Return the (x, y) coordinate for the center point of the cell that contains the specified text.  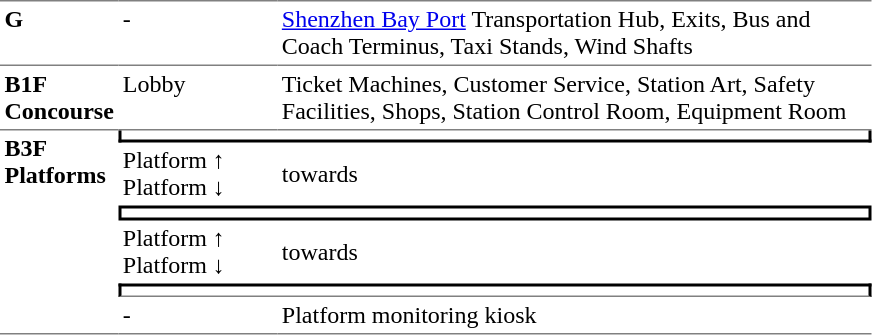
G (59, 32)
Shenzhen Bay Port Transportation Hub, Exits, Bus and Coach Terminus, Taxi Stands, Wind Shafts (574, 32)
Lobby (198, 97)
B3FPlatforms (59, 232)
Ticket Machines, Customer Service, Station Art, Safety Facilities, Shops, Station Control Room, Equipment Room (574, 97)
Platform monitoring kiosk (574, 316)
B1FConcourse (59, 97)
